Provide the [x, y] coordinate of the cell's center where the given text is located.  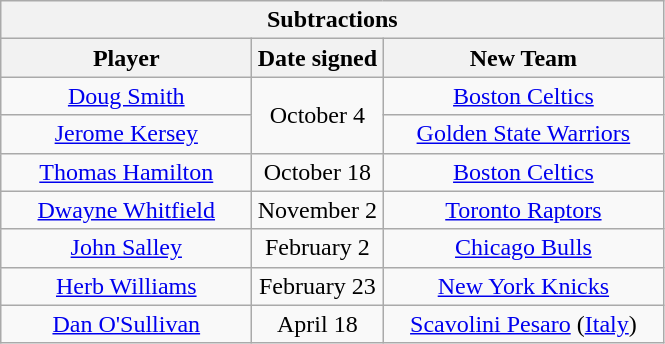
Scavolini Pesaro (Italy) [524, 324]
Doug Smith [126, 96]
November 2 [318, 210]
Subtractions [332, 20]
New Team [524, 58]
Jerome Kersey [126, 134]
Dan O'Sullivan [126, 324]
Thomas Hamilton [126, 172]
Player [126, 58]
Toronto Raptors [524, 210]
Date signed [318, 58]
Herb Williams [126, 286]
Chicago Bulls [524, 248]
New York Knicks [524, 286]
February 2 [318, 248]
October 4 [318, 115]
October 18 [318, 172]
April 18 [318, 324]
Golden State Warriors [524, 134]
John Salley [126, 248]
February 23 [318, 286]
Dwayne Whitfield [126, 210]
